From the cell containing the given text, extract its center point as (X, Y) coordinate. 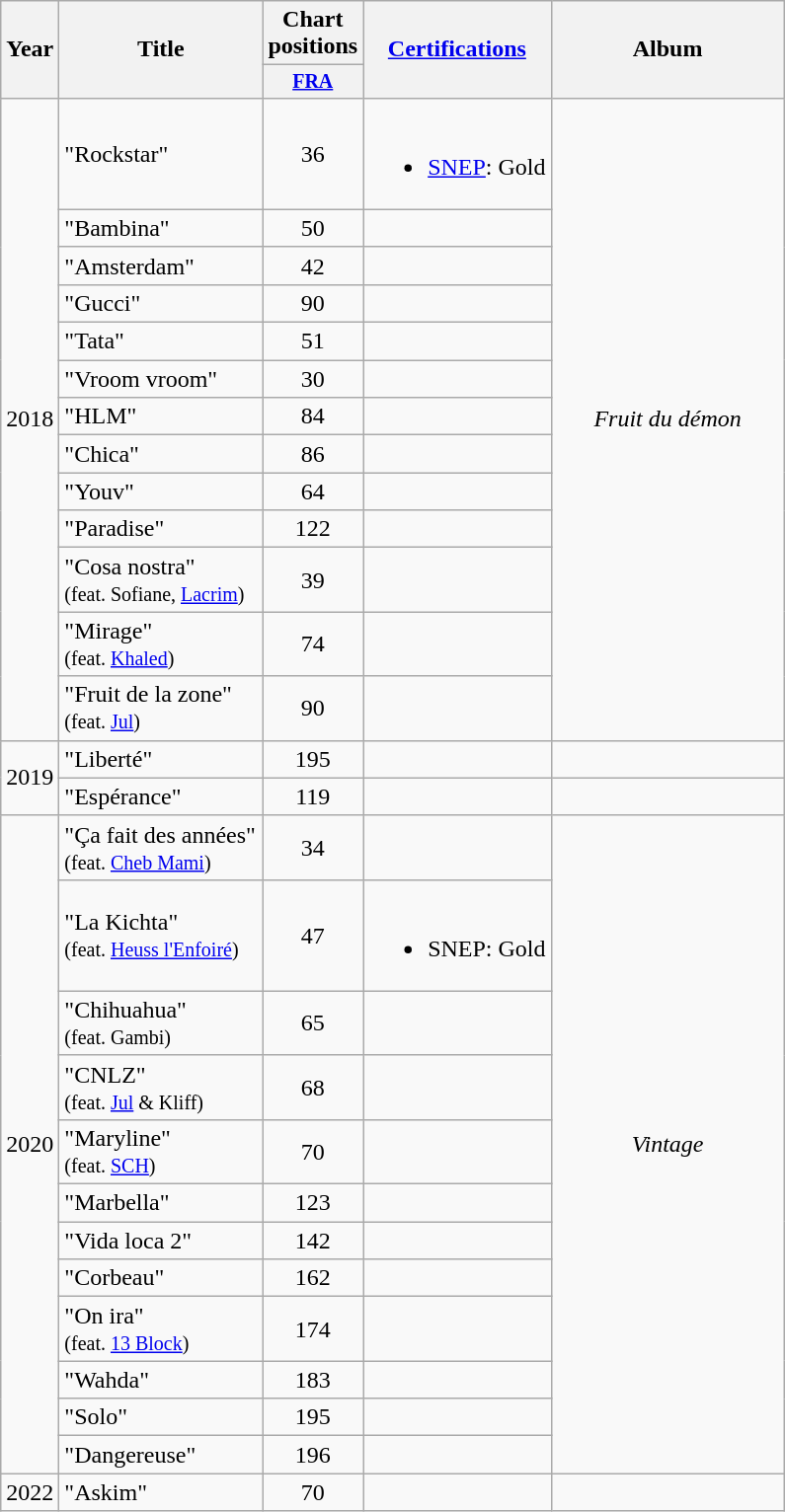
68 (313, 1088)
84 (313, 416)
"Tata" (161, 341)
"Chica" (161, 454)
36 (313, 154)
Vintage (667, 1145)
"Askim" (161, 1492)
"Solo" (161, 1417)
142 (313, 1241)
123 (313, 1203)
"Fruit de la zone"(feat. Jul) (161, 709)
34 (313, 847)
64 (313, 491)
196 (313, 1455)
"CNLZ"(feat. Jul & Kliff) (161, 1088)
Album (667, 49)
Certifications (457, 49)
"Cosa nostra"(feat. Sofiane, Lacrim) (161, 580)
"Vida loca 2" (161, 1241)
"Wahda" (161, 1380)
162 (313, 1278)
Fruit du démon (667, 418)
2019 (30, 778)
"Gucci" (161, 303)
2018 (30, 418)
"HLM" (161, 416)
174 (313, 1328)
183 (313, 1380)
"Bambina" (161, 228)
"Chihuahua"(feat. Gambi) (161, 1022)
"Youv" (161, 491)
119 (313, 796)
Chart positions (313, 34)
Title (161, 49)
42 (313, 265)
FRA (313, 81)
"Dangereuse" (161, 1455)
"La Kichta"(feat. Heuss l'Enfoiré) (161, 936)
2020 (30, 1145)
"On ira"(feat. 13 Block) (161, 1328)
"Amsterdam" (161, 265)
"Marbella" (161, 1203)
51 (313, 341)
"Paradise" (161, 529)
Year (30, 49)
"Vroom vroom" (161, 379)
"Mirage"(feat. Khaled) (161, 643)
"Maryline"(feat. SCH) (161, 1151)
50 (313, 228)
30 (313, 379)
74 (313, 643)
"Espérance" (161, 796)
"Ça fait des années"(feat. Cheb Mami) (161, 847)
65 (313, 1022)
86 (313, 454)
122 (313, 529)
39 (313, 580)
2022 (30, 1492)
"Corbeau" (161, 1278)
47 (313, 936)
"Rockstar" (161, 154)
"Liberté" (161, 759)
